Extract the (X, Y) coordinate from the center of the cell holding the provided text.  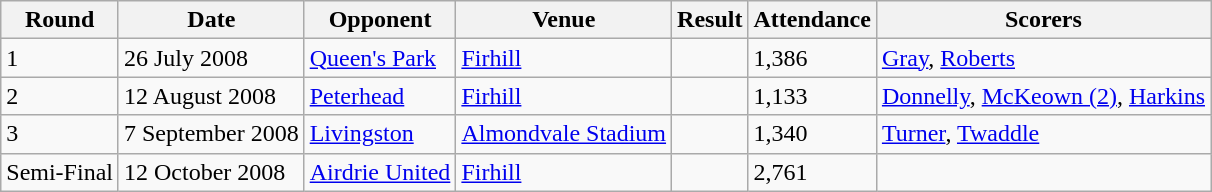
Result (710, 20)
Almondvale Stadium (564, 134)
Donnelly, McKeown (2), Harkins (1043, 96)
Venue (564, 20)
Queen's Park (380, 58)
Turner, Twaddle (1043, 134)
Peterhead (380, 96)
Livingston (380, 134)
Airdrie United (380, 172)
7 September 2008 (211, 134)
Semi-Final (60, 172)
12 August 2008 (211, 96)
1 (60, 58)
1,133 (812, 96)
Date (211, 20)
26 July 2008 (211, 58)
Gray, Roberts (1043, 58)
12 October 2008 (211, 172)
Opponent (380, 20)
3 (60, 134)
1,386 (812, 58)
Attendance (812, 20)
Scorers (1043, 20)
1,340 (812, 134)
2,761 (812, 172)
Round (60, 20)
2 (60, 96)
